Provide the [x, y] coordinate of the cell's center where the given text is located.  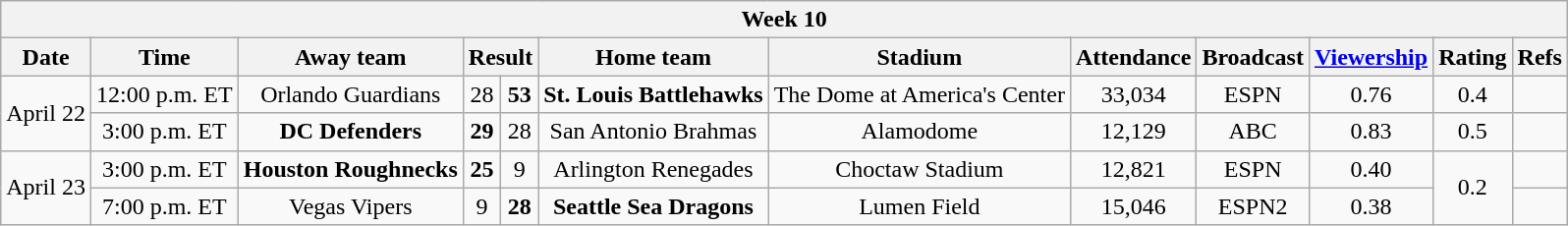
Stadium [920, 57]
25 [481, 169]
12,129 [1133, 132]
Time [164, 57]
The Dome at America's Center [920, 94]
Viewership [1371, 57]
0.76 [1371, 94]
Alamodome [920, 132]
April 23 [46, 188]
Choctaw Stadium [920, 169]
Seattle Sea Dragons [653, 206]
San Antonio Brahmas [653, 132]
0.2 [1473, 188]
53 [520, 94]
12,821 [1133, 169]
0.4 [1473, 94]
Rating [1473, 57]
Home team [653, 57]
St. Louis Battlehawks [653, 94]
Broadcast [1254, 57]
0.38 [1371, 206]
ESPN2 [1254, 206]
33,034 [1133, 94]
ABC [1254, 132]
29 [481, 132]
15,046 [1133, 206]
Arlington Renegades [653, 169]
Result [500, 57]
Away team [350, 57]
April 22 [46, 113]
Attendance [1133, 57]
Vegas Vipers [350, 206]
Refs [1540, 57]
Week 10 [784, 20]
0.40 [1371, 169]
0.5 [1473, 132]
Lumen Field [920, 206]
Date [46, 57]
Orlando Guardians [350, 94]
12:00 p.m. ET [164, 94]
Houston Roughnecks [350, 169]
7:00 p.m. ET [164, 206]
0.83 [1371, 132]
DC Defenders [350, 132]
